Find where the given text appears and provide that cell's center as [x, y] coordinate. 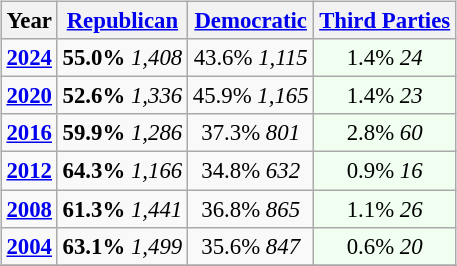
52.6% 1,336 [122, 96]
59.9% 1,286 [122, 133]
0.9% 16 [385, 171]
1.1% 26 [385, 209]
64.3% 1,166 [122, 171]
2004 [29, 246]
Year [29, 21]
61.3% 1,441 [122, 209]
1.4% 23 [385, 96]
63.1% 1,499 [122, 246]
36.8% 865 [250, 209]
2008 [29, 209]
2.8% 60 [385, 133]
2016 [29, 133]
45.9% 1,165 [250, 96]
Republican [122, 21]
37.3% 801 [250, 133]
0.6% 20 [385, 246]
1.4% 24 [385, 58]
35.6% 847 [250, 246]
Third Parties [385, 21]
55.0% 1,408 [122, 58]
2024 [29, 58]
2012 [29, 171]
43.6% 1,115 [250, 58]
34.8% 632 [250, 171]
Democratic [250, 21]
2020 [29, 96]
